Extract the (x, y) coordinate from the center of the cell holding the provided text.  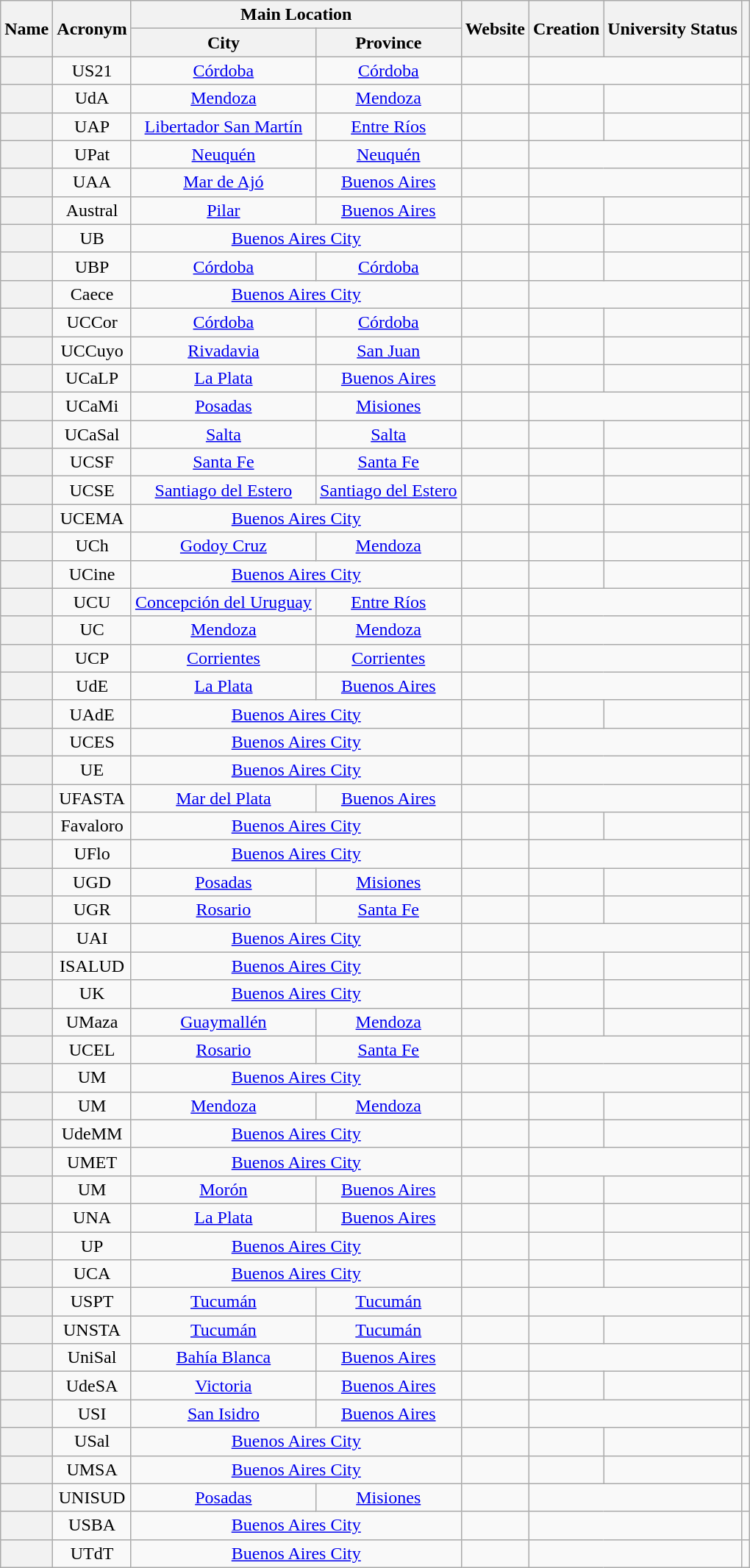
UNSTA (93, 1330)
USPT (93, 1302)
Guaymallén (224, 1022)
UCSF (93, 462)
Favaloro (93, 826)
UCP (93, 658)
UCA (93, 1274)
UCU (93, 602)
UdeSA (93, 1386)
USBA (93, 1525)
Austral (93, 210)
San Juan (388, 351)
UMaza (93, 1022)
UMSA (93, 1469)
University Status (673, 29)
UdA (93, 99)
Acronym (93, 29)
UCaSal (93, 434)
Concepción del Uruguay (224, 602)
USI (93, 1414)
UMET (93, 1161)
Main Location (296, 15)
Creation (566, 29)
Bahía Blanca (224, 1358)
UAI (93, 938)
San Isidro (224, 1414)
UAP (93, 126)
Victoria (224, 1386)
UB (93, 238)
UniSal (93, 1358)
UCCor (93, 322)
UK (93, 994)
UC (93, 630)
UCaLP (93, 379)
Rivadavia (224, 351)
Godoy Cruz (224, 546)
UCine (93, 574)
UAA (93, 182)
UCh (93, 546)
UNA (93, 1217)
UP (93, 1246)
UGD (93, 882)
Morón (224, 1189)
Pilar (224, 210)
ISALUD (93, 966)
USal (93, 1442)
UFlo (93, 854)
UCES (93, 742)
UTdT (93, 1553)
Website (495, 29)
UGR (93, 910)
UCEL (93, 1050)
Libertador San Martín (224, 126)
UNISUD (93, 1497)
City (224, 43)
Caece (93, 294)
UBP (93, 266)
UCaMi (93, 407)
UCEMA (93, 518)
US21 (93, 71)
Name (26, 29)
Province (388, 43)
Mar de Ajó (224, 182)
UPat (93, 154)
UCCuyo (93, 351)
UFASTA (93, 798)
UdeMM (93, 1134)
UCSE (93, 490)
UAdE (93, 714)
UE (93, 770)
UdE (93, 686)
Mar del Plata (224, 798)
